Determine the [x, y] coordinate at the center of the cell enclosing the given text.  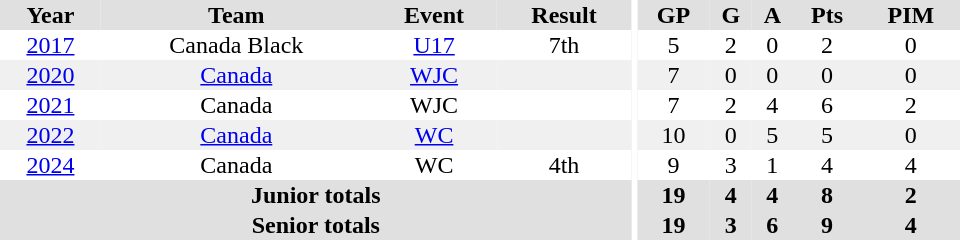
Junior totals [316, 195]
10 [674, 135]
Senior totals [316, 225]
G [730, 15]
PIM [911, 15]
U17 [434, 45]
2017 [50, 45]
2020 [50, 75]
2024 [50, 165]
Team [236, 15]
Year [50, 15]
1 [772, 165]
Pts [826, 15]
8 [826, 195]
4th [564, 165]
A [772, 15]
Canada Black [236, 45]
GP [674, 15]
Event [434, 15]
7th [564, 45]
2021 [50, 105]
Result [564, 15]
2022 [50, 135]
